Output the (x, y) coordinate of the center of the cell containing the given text.  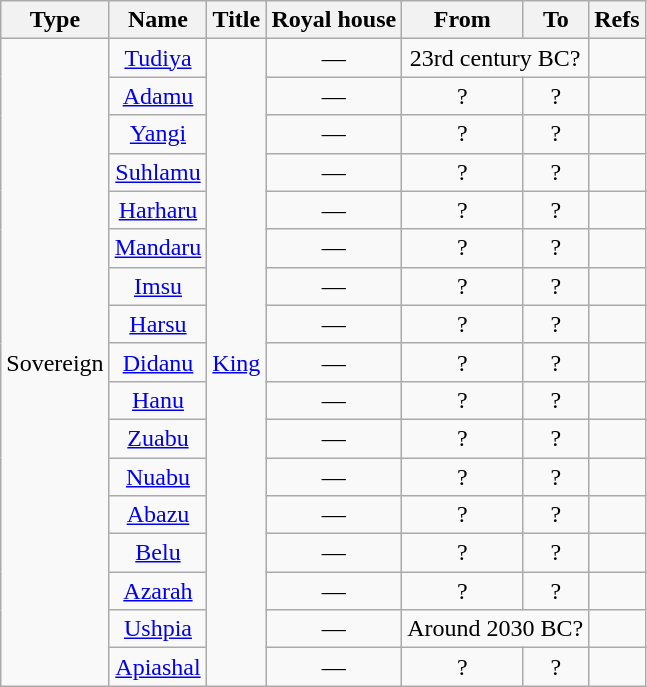
Sovereign (55, 362)
23rd century BC? (496, 58)
Title (236, 20)
Tudiya (158, 58)
Adamu (158, 96)
Yangi (158, 134)
To (556, 20)
Refs (617, 20)
Didanu (158, 362)
Ushpia (158, 629)
Harsu (158, 324)
Name (158, 20)
Nuabu (158, 477)
Abazu (158, 515)
Royal house (334, 20)
Hanu (158, 400)
Zuabu (158, 438)
Suhlamu (158, 172)
Mandaru (158, 248)
Apiashal (158, 667)
Belu (158, 553)
King (236, 362)
Harharu (158, 210)
Imsu (158, 286)
Type (55, 20)
Around 2030 BC? (496, 629)
From (462, 20)
Azarah (158, 591)
